Pinpoint the cell where the given text exists, returning its [X, Y] midpoint coordinate. 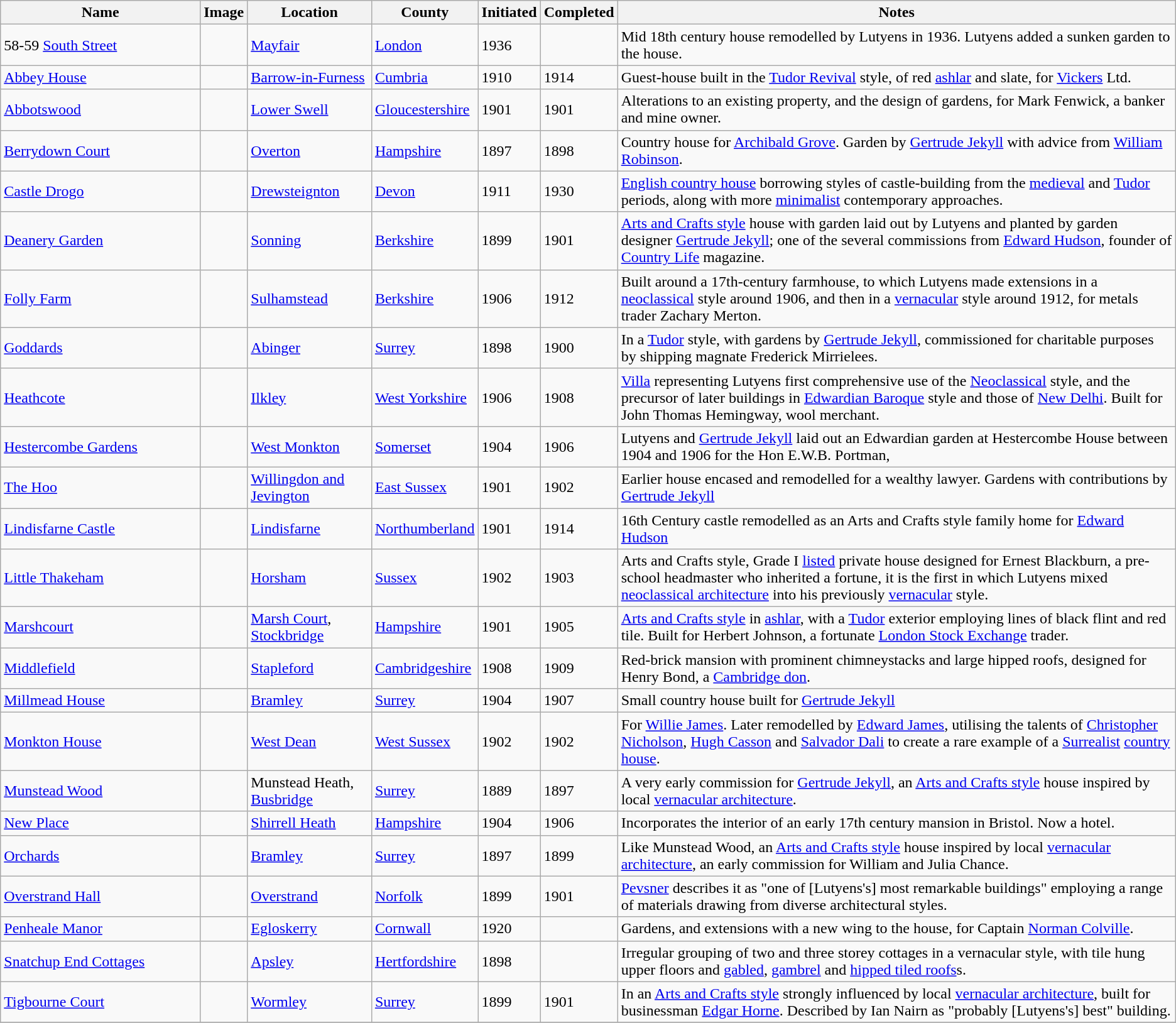
Mayfair [310, 45]
Alterations to an existing property, and the design of gardens, for Mark Fenwick, a banker and mine owner. [896, 109]
1930 [579, 191]
Abbey House [101, 77]
Snatchup End Cottages [101, 961]
Shirrell Heath [310, 823]
Penheale Manor [101, 929]
1903 [579, 578]
Little Thakeham [101, 578]
Orchards [101, 856]
1907 [579, 701]
Folly Farm [101, 298]
Drewsteignton [310, 191]
Abinger [310, 348]
Munstead Wood [101, 790]
Middlefield [101, 669]
Heathcote [101, 397]
Cornwall [425, 929]
Devon [425, 191]
Barrow-in-Furness [310, 77]
1910 [509, 77]
Berrydown Court [101, 151]
Horsham [310, 578]
Completed [579, 13]
Munstead Heath, Busbridge [310, 790]
Overstrand Hall [101, 896]
1911 [509, 191]
Lindisfarne Castle [101, 528]
Stapleford [310, 669]
1905 [579, 627]
Monkton House [101, 741]
Hertfordshire [425, 961]
Notes [896, 13]
Cambridgeshire [425, 669]
Lower Swell [310, 109]
Ilkley [310, 397]
16th Century castle remodelled as an Arts and Crafts style family home for Edward Hudson [896, 528]
Marshcourt [101, 627]
County [425, 13]
1909 [579, 669]
1889 [509, 790]
West Monkton [310, 446]
1920 [509, 929]
Sulhamstead [310, 298]
Small country house built for Gertrude Jekyll [896, 701]
West Yorkshire [425, 397]
Norfolk [425, 896]
Gardens, and extensions with a new wing to the house, for Captain Norman Colville. [896, 929]
Overstrand [310, 896]
West Sussex [425, 741]
East Sussex [425, 488]
Northumberland [425, 528]
Initiated [509, 13]
Red-brick mansion with prominent chimneystacks and large hipped roofs, designed for Henry Bond, a Cambridge don. [896, 669]
Cumbria [425, 77]
A very early commission for Gertrude Jekyll, an Arts and Crafts style house inspired by local vernacular architecture. [896, 790]
The Hoo [101, 488]
1936 [509, 45]
Millmead House [101, 701]
Mid 18th century house remodelled by Lutyens in 1936. Lutyens added a sunken garden to the house. [896, 45]
Deanery Garden [101, 241]
New Place [101, 823]
Country house for Archibald Grove. Garden by Gertrude Jekyll with advice from William Robinson. [896, 151]
In a Tudor style, with gardens by Gertrude Jekyll, commissioned for charitable purposes by shipping magnate Frederick Mirrielees. [896, 348]
Somerset [425, 446]
Incorporates the interior of an early 17th century mansion in Bristol. Now a hotel. [896, 823]
English country house borrowing styles of castle-building from the medieval and Tudor periods, along with more minimalist contemporary approaches. [896, 191]
Lindisfarne [310, 528]
Gloucestershire [425, 109]
58-59 South Street [101, 45]
Guest-house built in the Tudor Revival style, of red ashlar and slate, for Vickers Ltd. [896, 77]
Apsley [310, 961]
Irregular grouping of two and three storey cottages in a vernacular style, with tile hung upper floors and gabled, gambrel and hipped tiled roofss. [896, 961]
Like Munstead Wood, an Arts and Crafts style house inspired by local vernacular architecture, an early commission for William and Julia Chance. [896, 856]
Wormley [310, 1002]
Image [224, 13]
Pevsner describes it as "one of [Lutyens's] most remarkable buildings" employing a range of materials drawing from diverse architectural styles. [896, 896]
1900 [579, 348]
Sussex [425, 578]
Willingdon and Jevington [310, 488]
West Dean [310, 741]
London [425, 45]
Castle Drogo [101, 191]
Overton [310, 151]
Goddards [101, 348]
Hestercombe Gardens [101, 446]
1912 [579, 298]
Location [310, 13]
Earlier house encased and remodelled for a wealthy lawyer. Gardens with contributions by Gertrude Jekyll [896, 488]
Name [101, 13]
Lutyens and Gertrude Jekyll laid out an Edwardian garden at Hestercombe House between 1904 and 1906 for the Hon E.W.B. Portman, [896, 446]
Tigbourne Court [101, 1002]
Sonning [310, 241]
Egloskerry [310, 929]
Marsh Court, Stockbridge [310, 627]
Abbotswood [101, 109]
